Detect which cell encompasses the target text, then output its (X, Y) center coordinate. 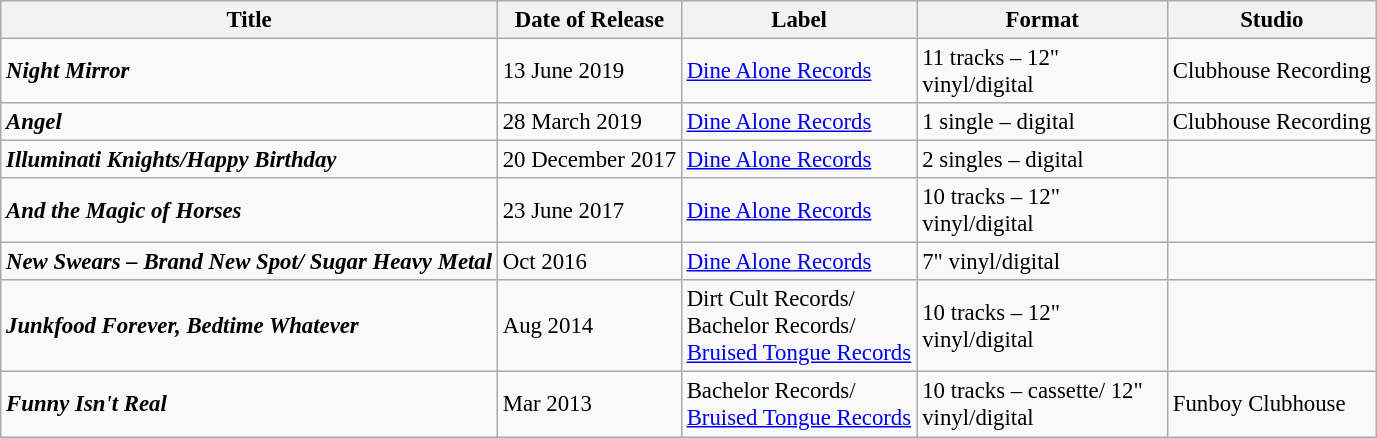
2 singles – digital (1042, 160)
Oct 2016 (589, 262)
Bachelor Records/ Bruised Tongue Records (799, 404)
Title (250, 20)
And the Magic of Horses (250, 210)
7" vinyl/digital (1042, 262)
11 tracks – 12" vinyl/digital (1042, 72)
1 single – digital (1042, 122)
New Swears – Brand New Spot/ Sugar Heavy Metal (250, 262)
Illuminati Knights/Happy Birthday (250, 160)
Junkfood Forever, Bedtime Whatever (250, 326)
23 June 2017 (589, 210)
10 tracks – cassette/ 12" vinyl/digital (1042, 404)
Mar 2013 (589, 404)
Funny Isn't Real (250, 404)
Funboy Clubhouse (1272, 404)
13 June 2019 (589, 72)
Angel (250, 122)
Label (799, 20)
Studio (1272, 20)
Date of Release (589, 20)
28 March 2019 (589, 122)
Format (1042, 20)
Dirt Cult Records/ Bachelor Records/ Bruised Tongue Records (799, 326)
20 December 2017 (589, 160)
Aug 2014 (589, 326)
Night Mirror (250, 72)
